Search for the cell housing the specified text and yield its [x, y] center coordinate. 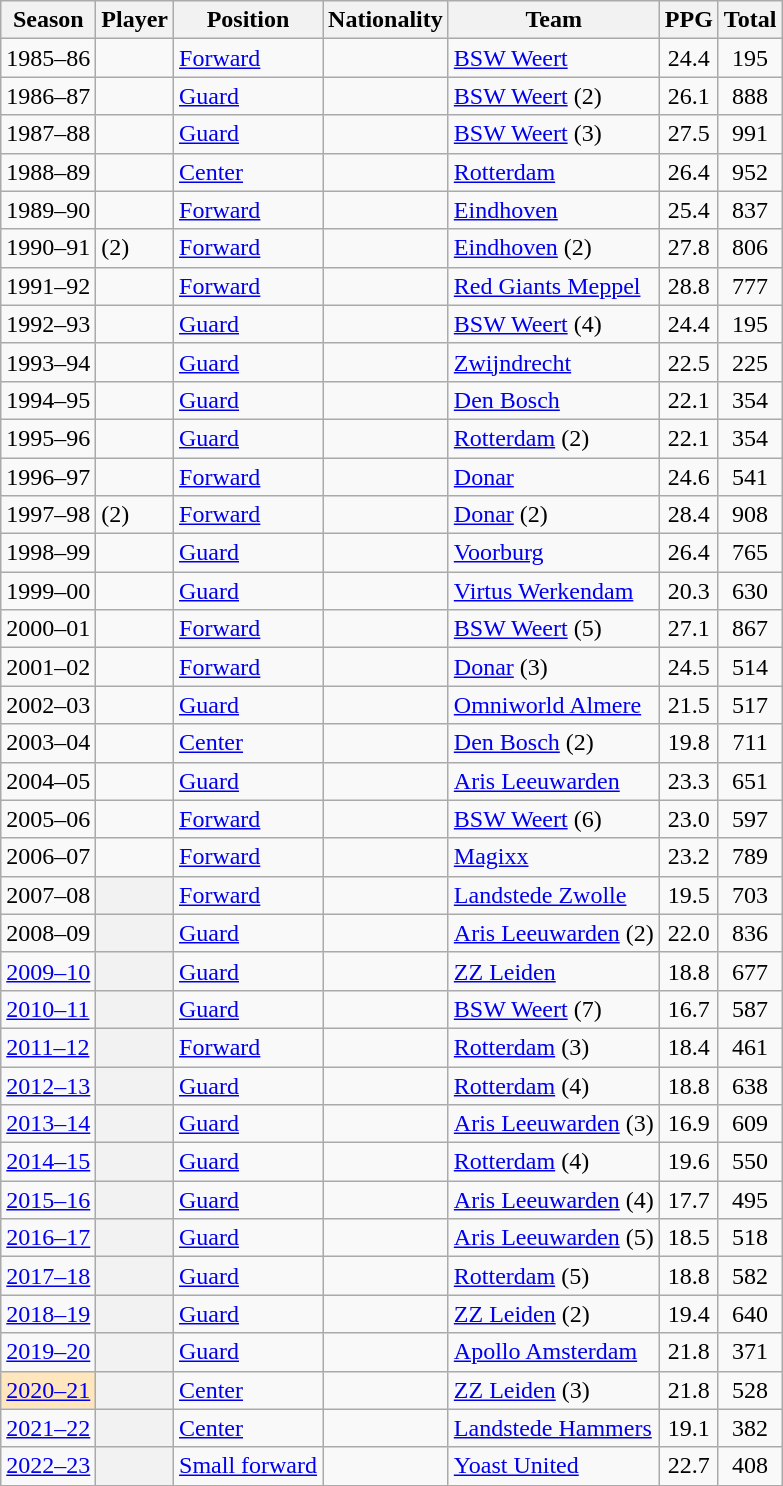
837 [750, 210]
408 [750, 1466]
518 [750, 1238]
2000–01 [48, 629]
2008–09 [48, 933]
2003–04 [48, 743]
BSW Weert [554, 58]
765 [750, 553]
2018–19 [48, 1314]
27.1 [688, 629]
22.5 [688, 362]
908 [750, 515]
1987–88 [48, 134]
789 [750, 857]
888 [750, 96]
Aris Leeuwarden [554, 781]
382 [750, 1428]
514 [750, 667]
2007–08 [48, 895]
Aris Leeuwarden (4) [554, 1200]
Donar [554, 477]
Apollo Amsterdam [554, 1352]
19.1 [688, 1428]
Zwijndrecht [554, 362]
19.6 [688, 1162]
18.4 [688, 1047]
1990–91 [48, 248]
Small forward [248, 1466]
Season [48, 20]
23.0 [688, 819]
Aris Leeuwarden (3) [554, 1124]
Aris Leeuwarden (2) [554, 933]
638 [750, 1085]
Rotterdam (2) [554, 438]
2012–13 [48, 1085]
27.5 [688, 134]
Den Bosch (2) [554, 743]
806 [750, 248]
1993–94 [48, 362]
495 [750, 1200]
2019–20 [48, 1352]
24.6 [688, 477]
Aris Leeuwarden (5) [554, 1238]
16.9 [688, 1124]
BSW Weert (5) [554, 629]
867 [750, 629]
Den Bosch [554, 400]
677 [750, 971]
836 [750, 933]
25.4 [688, 210]
Nationality [386, 20]
2016–17 [48, 1238]
1992–93 [48, 324]
BSW Weert (4) [554, 324]
371 [750, 1352]
BSW Weert (7) [554, 1009]
19.4 [688, 1314]
1996–97 [48, 477]
1991–92 [48, 286]
BSW Weert (3) [554, 134]
22.7 [688, 1466]
Rotterdam (3) [554, 1047]
651 [750, 781]
2010–11 [48, 1009]
PPG [688, 20]
18.5 [688, 1238]
Landstede Hammers [554, 1428]
Total [750, 20]
991 [750, 134]
Magixx [554, 857]
21.5 [688, 705]
2009–10 [48, 971]
17.7 [688, 1200]
16.7 [688, 1009]
597 [750, 819]
2005–06 [48, 819]
Voorburg [554, 553]
225 [750, 362]
582 [750, 1276]
Yoast United [554, 1466]
1994–95 [48, 400]
Landstede Zwolle [554, 895]
587 [750, 1009]
2001–02 [48, 667]
2014–15 [48, 1162]
Rotterdam (5) [554, 1276]
20.3 [688, 591]
28.4 [688, 515]
550 [750, 1162]
19.8 [688, 743]
23.3 [688, 781]
ZZ Leiden (3) [554, 1390]
24.5 [688, 667]
2022–23 [48, 1466]
2002–03 [48, 705]
461 [750, 1047]
Donar (2) [554, 515]
630 [750, 591]
Player [135, 20]
1997–98 [48, 515]
Donar (3) [554, 667]
777 [750, 286]
517 [750, 705]
528 [750, 1390]
2017–18 [48, 1276]
640 [750, 1314]
1988–89 [48, 172]
22.0 [688, 933]
2015–16 [48, 1200]
2006–07 [48, 857]
ZZ Leiden (2) [554, 1314]
1989–90 [48, 210]
23.2 [688, 857]
27.8 [688, 248]
Omniworld Almere [554, 705]
28.8 [688, 286]
609 [750, 1124]
Position [248, 20]
BSW Weert (6) [554, 819]
2004–05 [48, 781]
2011–12 [48, 1047]
19.5 [688, 895]
Virtus Werkendam [554, 591]
1986–87 [48, 96]
952 [750, 172]
1998–99 [48, 553]
2021–22 [48, 1428]
711 [750, 743]
Red Giants Meppel [554, 286]
1999–00 [48, 591]
1995–96 [48, 438]
Rotterdam [554, 172]
ZZ Leiden [554, 971]
2020–21 [48, 1390]
Eindhoven [554, 210]
703 [750, 895]
26.1 [688, 96]
Team [554, 20]
2013–14 [48, 1124]
BSW Weert (2) [554, 96]
1985–86 [48, 58]
Eindhoven (2) [554, 248]
541 [750, 477]
